Extract the [x, y] coordinate from the center of the cell holding the provided text.  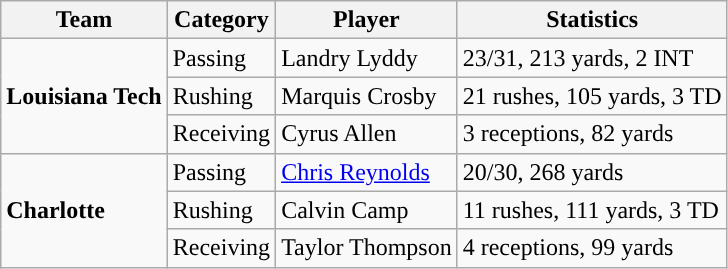
3 receptions, 82 yards [592, 134]
Category [221, 20]
Taylor Thompson [367, 248]
Cyrus Allen [367, 134]
20/30, 268 yards [592, 172]
Statistics [592, 20]
Calvin Camp [367, 210]
Marquis Crosby [367, 96]
Charlotte [84, 210]
Landry Lyddy [367, 58]
Chris Reynolds [367, 172]
23/31, 213 yards, 2 INT [592, 58]
21 rushes, 105 yards, 3 TD [592, 96]
Louisiana Tech [84, 96]
Team [84, 20]
11 rushes, 111 yards, 3 TD [592, 210]
Player [367, 20]
4 receptions, 99 yards [592, 248]
